Pinpoint the cell where the given text exists, returning its [X, Y] midpoint coordinate. 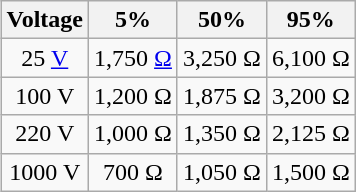
50% [222, 20]
95% [310, 20]
6,100 Ω [310, 58]
220 V [45, 134]
100 V [45, 96]
1,875 Ω [222, 96]
1,000 Ω [134, 134]
1,350 Ω [222, 134]
1,750 Ω [134, 58]
3,250 Ω [222, 58]
Voltage [45, 20]
1,500 Ω [310, 172]
700 Ω [134, 172]
1000 V [45, 172]
3,200 Ω [310, 96]
5% [134, 20]
1,200 Ω [134, 96]
2,125 Ω [310, 134]
1,050 Ω [222, 172]
25 V [45, 58]
